Identify which cell holds the provided text, then report its [X, Y] central coordinate. 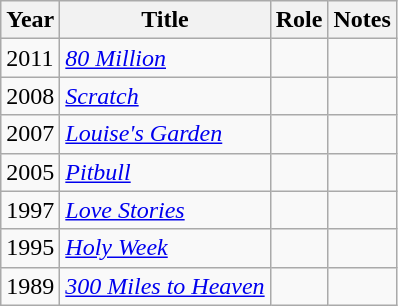
2008 [30, 96]
Role [299, 20]
2011 [30, 58]
Title [165, 20]
2005 [30, 172]
Holy Week [165, 248]
300 Miles to Heaven [165, 286]
Notes [362, 20]
1997 [30, 210]
Scratch [165, 96]
2007 [30, 134]
80 Million [165, 58]
Love Stories [165, 210]
Pitbull [165, 172]
Year [30, 20]
1995 [30, 248]
1989 [30, 286]
Louise's Garden [165, 134]
